Locate the cell with the specified text and output its (x, y) center coordinate. 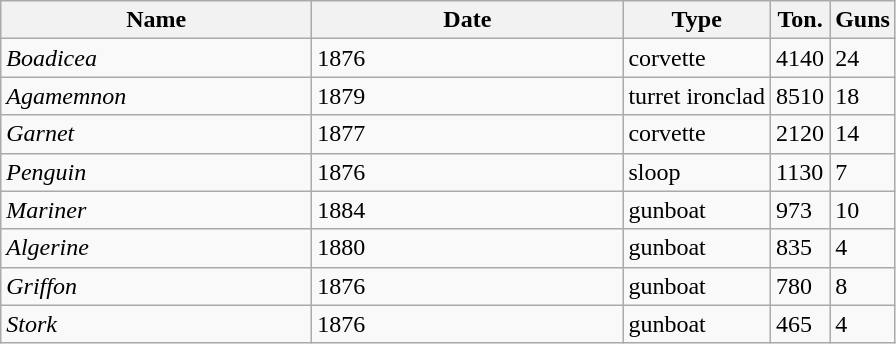
1880 (468, 248)
Penguin (156, 172)
Guns (863, 20)
8510 (800, 96)
18 (863, 96)
1877 (468, 134)
14 (863, 134)
1884 (468, 210)
465 (800, 324)
Stork (156, 324)
7 (863, 172)
10 (863, 210)
973 (800, 210)
1879 (468, 96)
Name (156, 20)
Garnet (156, 134)
Agamemnon (156, 96)
2120 (800, 134)
Boadicea (156, 58)
Algerine (156, 248)
8 (863, 286)
780 (800, 286)
Date (468, 20)
Mariner (156, 210)
sloop (697, 172)
Type (697, 20)
24 (863, 58)
835 (800, 248)
4140 (800, 58)
Ton. (800, 20)
1130 (800, 172)
turret ironclad (697, 96)
Griffon (156, 286)
